For the text-containing cell, return its midpoint in [X, Y] coordinate format. 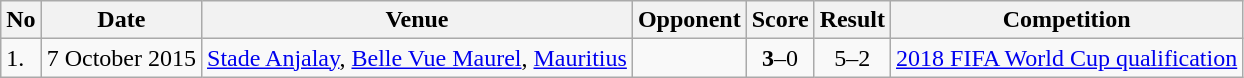
7 October 2015 [121, 58]
Result [852, 20]
Competition [1067, 20]
Date [121, 20]
Score [780, 20]
3–0 [780, 58]
Opponent [689, 20]
Venue [418, 20]
No [21, 20]
1. [21, 58]
Stade Anjalay, Belle Vue Maurel, Mauritius [418, 58]
2018 FIFA World Cup qualification [1067, 58]
5–2 [852, 58]
